Return the (X, Y) coordinate for the center point of the cell that contains the specified text.  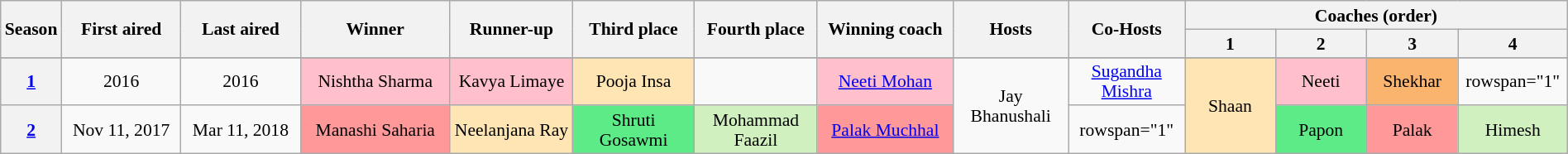
Shruti Gosawmi (633, 130)
Pooja Insa (633, 81)
First aired (121, 29)
Fourth place (756, 29)
Nov 11, 2017 (121, 130)
3 (1413, 43)
Coaches (order) (1376, 15)
Nishtha Sharma (375, 81)
Neelanjana Ray (511, 130)
Mohammad Faazil (756, 130)
Third place (633, 29)
Shaan (1231, 105)
Winning coach (885, 29)
Shekhar (1413, 81)
Neeti (1321, 81)
Winner (375, 29)
Jay Bhanushali (1011, 105)
Last aired (241, 29)
Hosts (1011, 29)
Sugandha Mishra (1126, 81)
Neeti Mohan (885, 81)
4 (1513, 43)
Himesh (1513, 130)
Kavya Limaye (511, 81)
Co-Hosts (1126, 29)
Runner-up (511, 29)
Mar 11, 2018 (241, 130)
Manashi Saharia (375, 130)
Season (31, 29)
Palak Muchhal (885, 130)
Palak (1413, 130)
Papon (1321, 130)
